Extract the (X, Y) coordinate from the center of the cell holding the provided text.  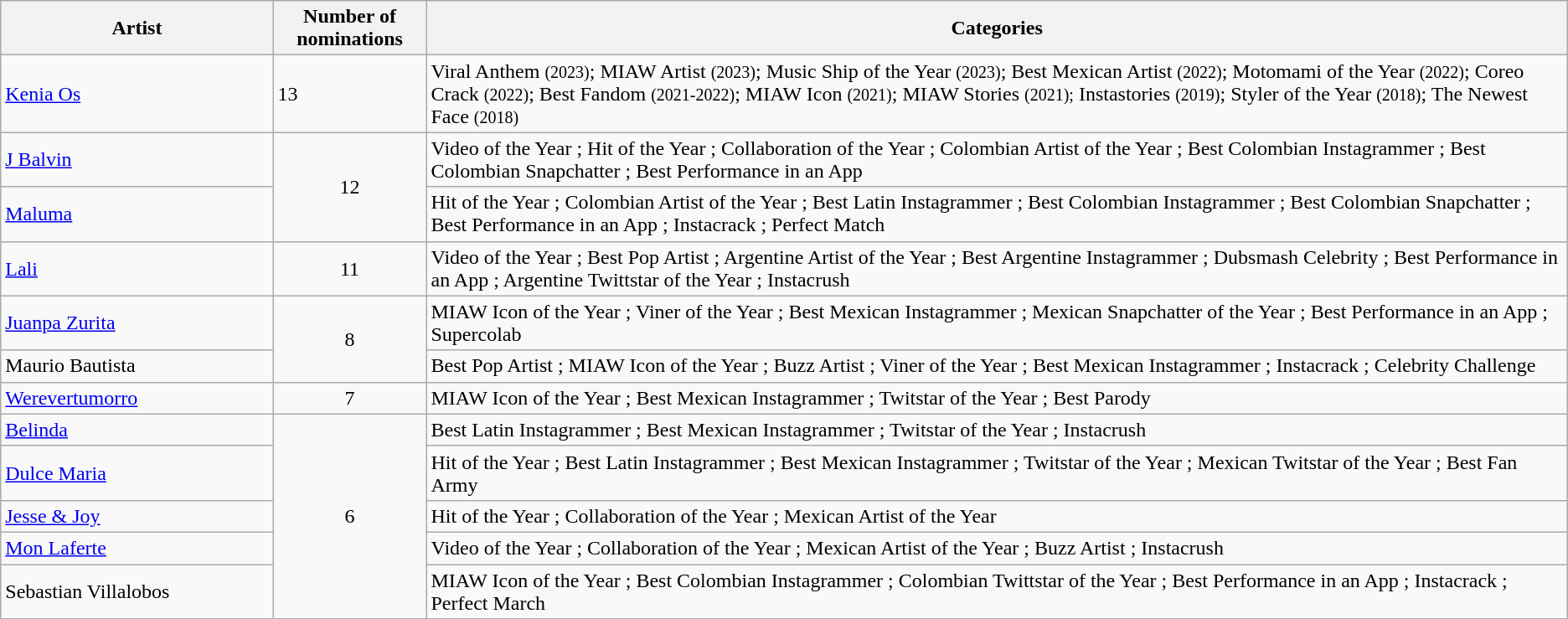
Jesse & Joy (137, 516)
6 (350, 516)
Number of nominations (350, 28)
Hit of the Year ; Best Latin Instagrammer ; Best Mexican Instagrammer ; Twitstar of the Year ; Mexican Twitstar of the Year ; Best Fan Army (997, 472)
MIAW Icon of the Year ; Viner of the Year ; Best Mexican Instagrammer ; Mexican Snapchatter of the Year ; Best Performance in an App ; Supercolab (997, 323)
Maluma (137, 214)
Artist (137, 28)
12 (350, 187)
MIAW Icon of the Year ; Best Mexican Instagrammer ; Twitstar of the Year ; Best Parody (997, 398)
13 (350, 94)
MIAW Icon of the Year ; Best Colombian Instagrammer ; Colombian Twittstar of the Year ; Best Performance in an App ; Instacrack ; Perfect March (997, 591)
J Balvin (137, 159)
Lali (137, 268)
8 (350, 338)
Best Latin Instagrammer ; Best Mexican Instagrammer ; Twitstar of the Year ; Instacrush (997, 430)
Categories (997, 28)
Werevertumorro (137, 398)
11 (350, 268)
Video of the Year ; Collaboration of the Year ; Mexican Artist of the Year ; Buzz Artist ; Instacrush (997, 548)
Hit of the Year ; Collaboration of the Year ; Mexican Artist of the Year (997, 516)
Mon Laferte (137, 548)
Kenia Os (137, 94)
Sebastian Villalobos (137, 591)
Belinda (137, 430)
Best Pop Artist ; MIAW Icon of the Year ; Buzz Artist ; Viner of the Year ; Best Mexican Instagrammer ; Instacrack ; Celebrity Challenge (997, 366)
Dulce Maria (137, 472)
7 (350, 398)
Juanpa Zurita (137, 323)
Maurio Bautista (137, 366)
